Extract the (X, Y) coordinate from the center of the cell holding the provided text.  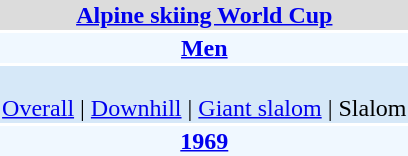
Men (204, 48)
Overall | Downhill | Giant slalom | Slalom (204, 94)
1969 (204, 141)
Alpine skiing World Cup (204, 15)
